Search for the cell housing the specified text and yield its (X, Y) center coordinate. 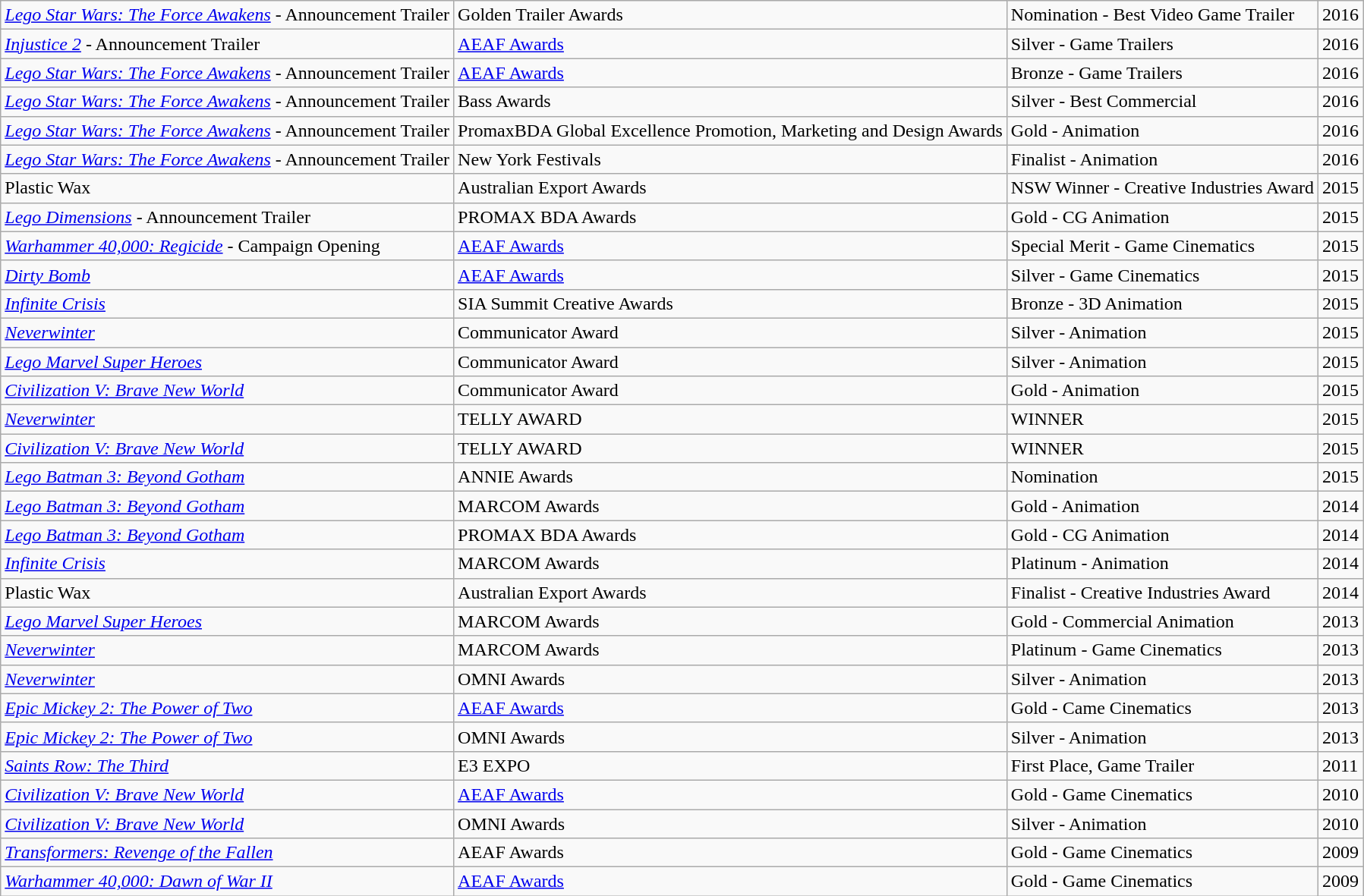
Bronze - Game Trailers (1162, 73)
Injustice 2 - Announcement Trailer (228, 44)
Nomination (1162, 477)
Platinum - Animation (1162, 564)
Silver - Game Trailers (1162, 44)
Bronze - 3D Animation (1162, 303)
Platinum - Game Cinematics (1162, 650)
Warhammer 40,000: Regicide - Campaign Opening (228, 246)
First Place, Game Trailer (1162, 766)
ANNIE Awards (730, 477)
E3 EXPO (730, 766)
Silver - Best Commercial (1162, 102)
Gold - Commercial Animation (1162, 621)
NSW Winner - Creative Industries Award (1162, 188)
Silver - Game Cinematics (1162, 275)
New York Festivals (730, 159)
Golden Trailer Awards (730, 15)
Warhammer 40,000: Dawn of War II (228, 882)
Special Merit - Game Cinematics (1162, 246)
Finalist - Animation (1162, 159)
Nomination - Best Video Game Trailer (1162, 15)
SIA Summit Creative Awards (730, 303)
Saints Row: The Third (228, 766)
Lego Dimensions - Announcement Trailer (228, 217)
Finalist - Creative Industries Award (1162, 593)
PromaxBDA Global Excellence Promotion, Marketing and Design Awards (730, 130)
Transformers: Revenge of the Fallen (228, 853)
Bass Awards (730, 102)
2011 (1340, 766)
Dirty Bomb (228, 275)
Gold - Came Cinematics (1162, 708)
